Detect which cell encompasses the target text, then output its (X, Y) center coordinate. 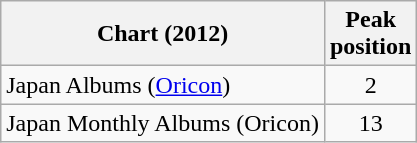
13 (370, 123)
Peakposition (370, 34)
Chart (2012) (163, 34)
Japan Monthly Albums (Oricon) (163, 123)
2 (370, 85)
Japan Albums (Oricon) (163, 85)
